Locate the cell with the specified text and output its [x, y] center coordinate. 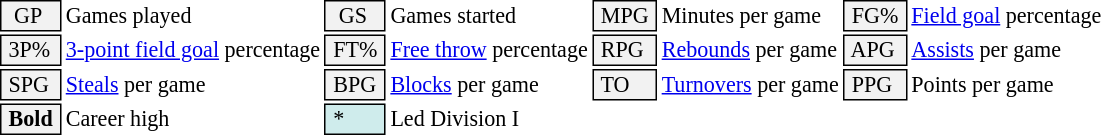
TO [624, 85]
Free throw percentage [489, 50]
BPG [356, 85]
Steals per game [192, 85]
FG% [875, 16]
Rebounds per game [750, 50]
Blocks per game [489, 85]
Turnovers per game [750, 85]
PPG [875, 85]
GS [356, 16]
APG [875, 50]
FT% [356, 50]
3P% [30, 50]
GP [30, 16]
MPG [624, 16]
SPG [30, 85]
Minutes per game [750, 16]
RPG [624, 50]
Games started [489, 16]
Games played [192, 16]
3-point field goal percentage [192, 50]
